Determine the [x, y] coordinate at the center of the cell enclosing the given text.  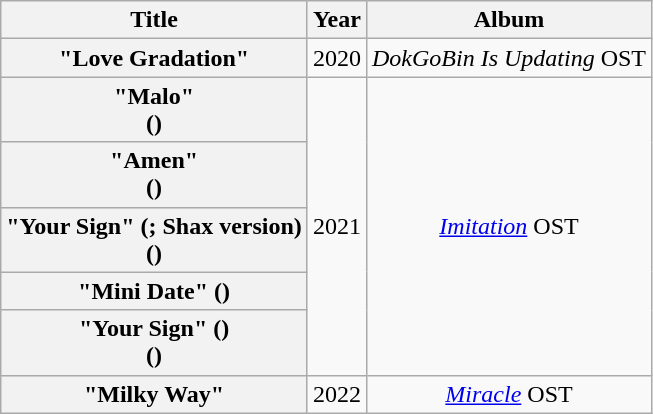
Album [508, 20]
DokGoBin Is Updating OST [508, 58]
"Your Sign" (; Shax version)() [154, 240]
"Your Sign" ()() [154, 342]
Year [336, 20]
Title [154, 20]
Miracle OST [508, 394]
2022 [336, 394]
2021 [336, 226]
"Mini Date" () [154, 291]
Imitation OST [508, 226]
"Amen"() [154, 174]
"Love Gradation" [154, 58]
2020 [336, 58]
"Milky Way" [154, 394]
"Malo"() [154, 110]
